Extract the [X, Y] coordinate from the center of the cell holding the provided text.  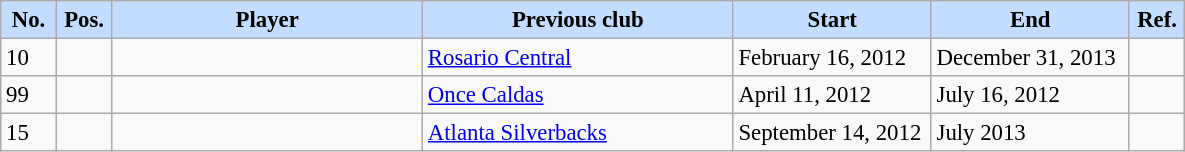
Previous club [578, 20]
February 16, 2012 [832, 58]
Atlanta Silverbacks [578, 133]
Pos. [84, 20]
10 [29, 58]
No. [29, 20]
15 [29, 133]
Rosario Central [578, 58]
99 [29, 95]
April 11, 2012 [832, 95]
September 14, 2012 [832, 133]
Ref. [1157, 20]
Player [268, 20]
July 2013 [1030, 133]
July 16, 2012 [1030, 95]
Start [832, 20]
End [1030, 20]
Once Caldas [578, 95]
December 31, 2013 [1030, 58]
